Provide the (x, y) coordinate of the cell's center where the given text is located.  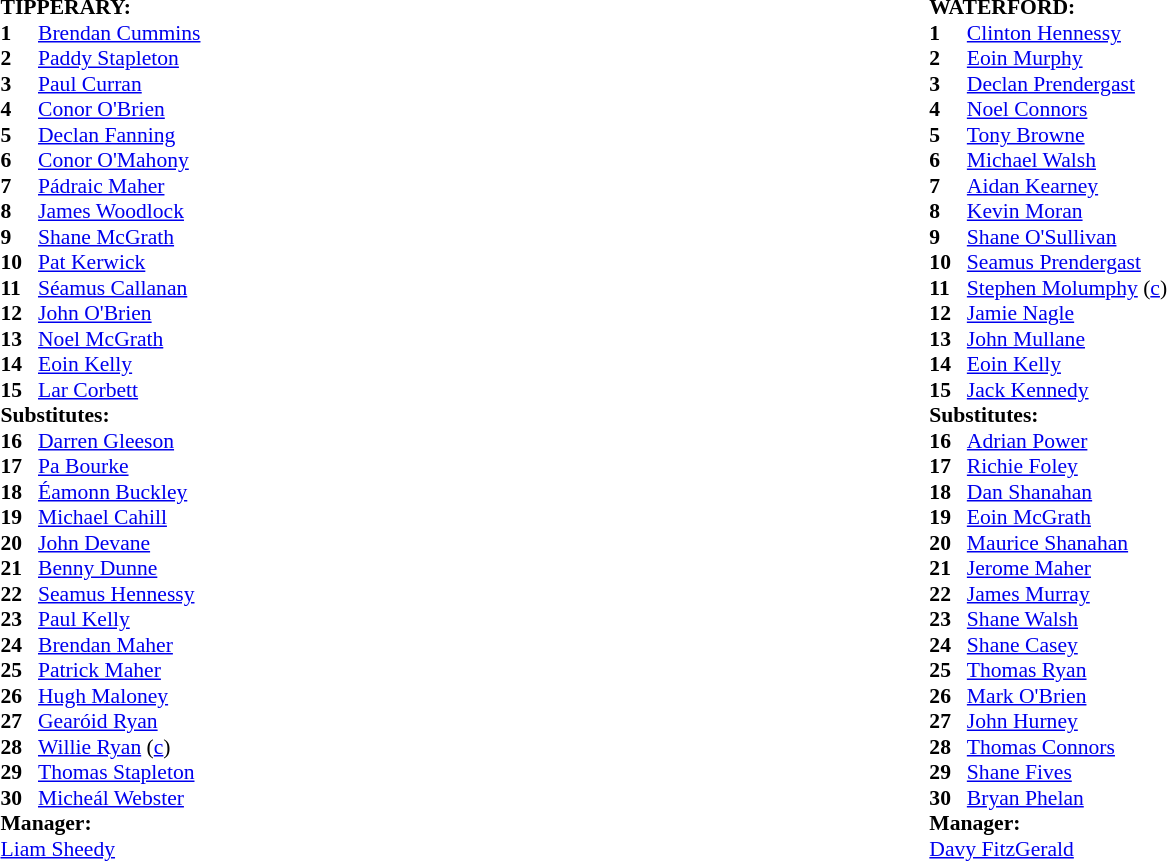
Gearóid Ryan (124, 721)
Micheál Webster (124, 798)
Hugh Maloney (124, 696)
Manager: (110, 823)
John O'Brien (124, 313)
Paul Curran (124, 84)
Éamonn Buckley (124, 492)
Shane McGrath (124, 237)
Michael Cahill (124, 517)
Pádraic Maher (124, 186)
Thomas Stapleton (124, 773)
Pa Bourke (124, 467)
Séamus Callanan (124, 288)
Paddy Stapleton (124, 59)
Paul Kelly (124, 619)
Benny Dunne (124, 569)
Lar Corbett (124, 390)
Eoin Kelly (124, 365)
Willie Ryan (c) (124, 747)
John Devane (124, 543)
Noel McGrath (124, 339)
Brendan Maher (124, 645)
Conor O'Mahony (124, 161)
Declan Fanning (124, 135)
Darren Gleeson (124, 441)
Pat Kerwick (124, 263)
James Woodlock (124, 211)
Conor O'Brien (124, 109)
Patrick Maher (124, 671)
Brendan Cummins (124, 33)
Substitutes: (110, 415)
Seamus Hennessy (124, 594)
